Detect which cell encompasses the target text, then output its [X, Y] center coordinate. 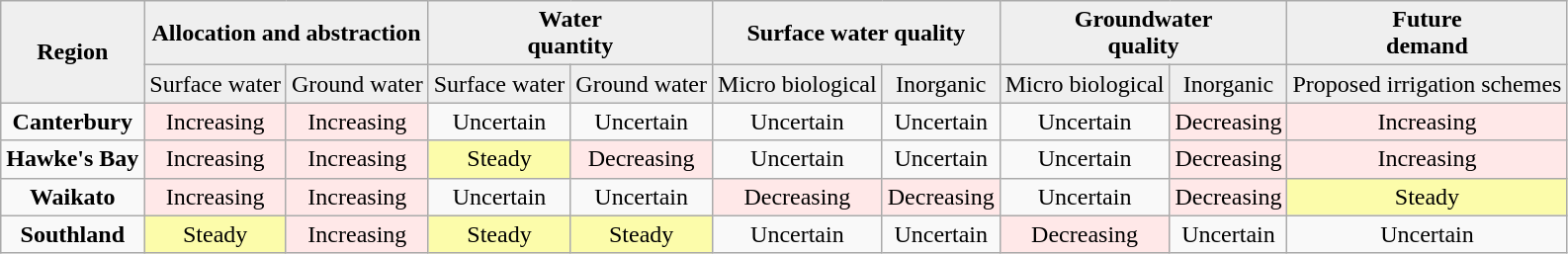
Waikato [73, 197]
Future demand [1428, 34]
Hawke's Bay [73, 159]
Groundwater quality [1143, 34]
Proposed irrigation schemes [1428, 84]
Southland [73, 234]
Region [73, 51]
Allocation and abstraction [287, 34]
Canterbury [73, 122]
Water quantity [569, 34]
Surface water quality [856, 34]
